Find where the given text appears and provide that cell's center as [x, y] coordinate. 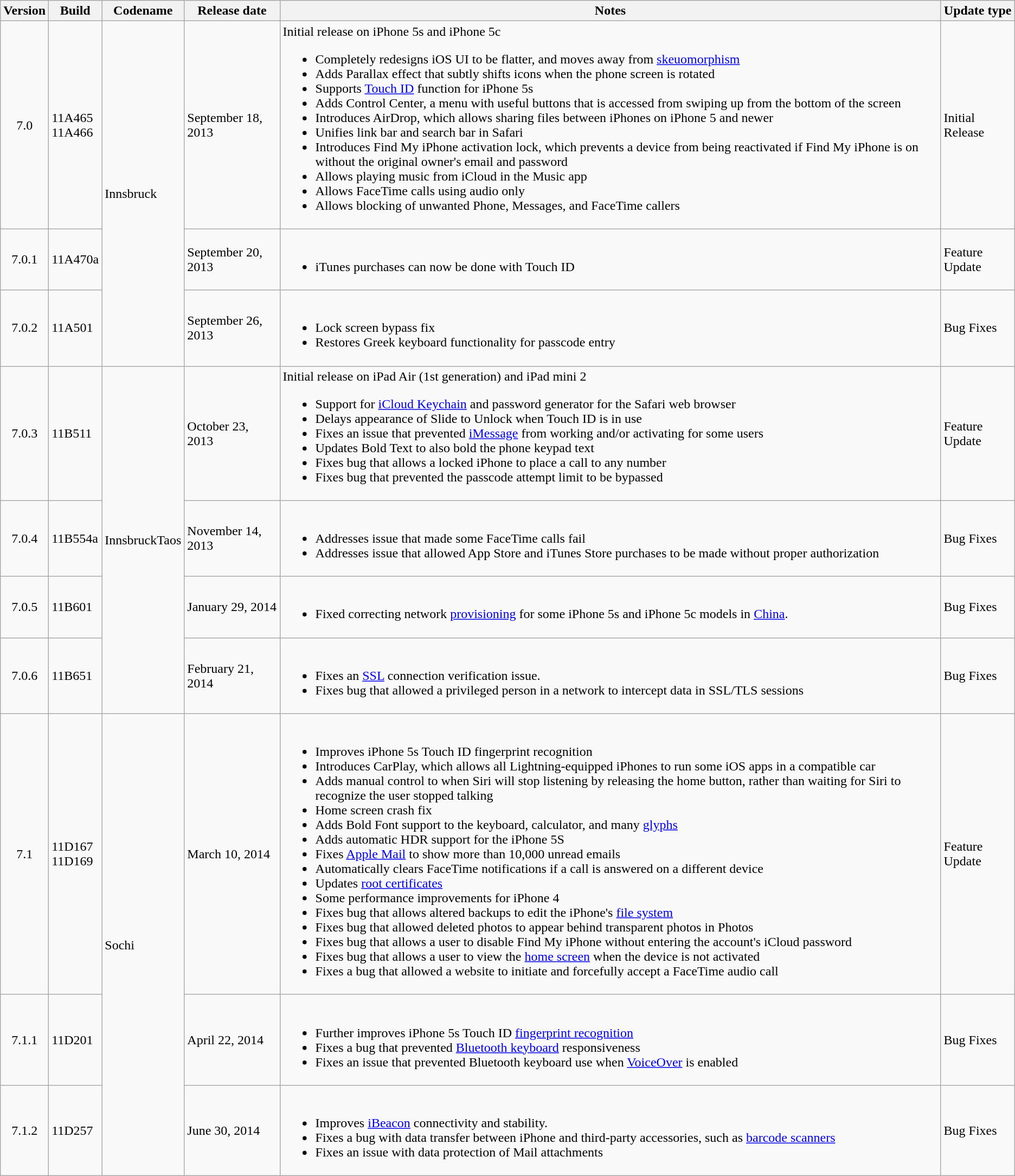
Sochi [143, 944]
11D16711D169 [75, 854]
11D257 [75, 1130]
7.0.6 [25, 676]
February 21, 2014 [232, 676]
iTunes purchases can now be done with Touch ID [611, 259]
11B511 [75, 433]
April 22, 2014 [232, 1040]
11D201 [75, 1040]
Build [75, 11]
7.0.4 [25, 538]
7.1 [25, 854]
11B651 [75, 676]
Innsbruck [143, 194]
11B554a [75, 538]
InnsbruckTaos [143, 540]
7.1.2 [25, 1130]
Lock screen bypass fixRestores Greek keyboard functionality for passcode entry [611, 328]
November 14, 2013 [232, 538]
11B601 [75, 607]
Update type [978, 11]
11A501 [75, 328]
September 26, 2013 [232, 328]
June 30, 2014 [232, 1130]
7.0.1 [25, 259]
11A470a [75, 259]
7.0.5 [25, 607]
7.1.1 [25, 1040]
March 10, 2014 [232, 854]
11A46511A466 [75, 125]
September 18, 2013 [232, 125]
Fixes an SSL connection verification issue.Fixes bug that allowed a privileged person in a network to intercept data in SSL/TLS sessions [611, 676]
Notes [611, 11]
Release date [232, 11]
Initial Release [978, 125]
Fixed correcting network provisioning for some iPhone 5s and iPhone 5c models in China. [611, 607]
September 20, 2013 [232, 259]
7.0.2 [25, 328]
Codename [143, 11]
January 29, 2014 [232, 607]
October 23, 2013 [232, 433]
Version [25, 11]
7.0 [25, 125]
7.0.3 [25, 433]
